Provide the (x, y) coordinate of the cell's center where the given text is located.  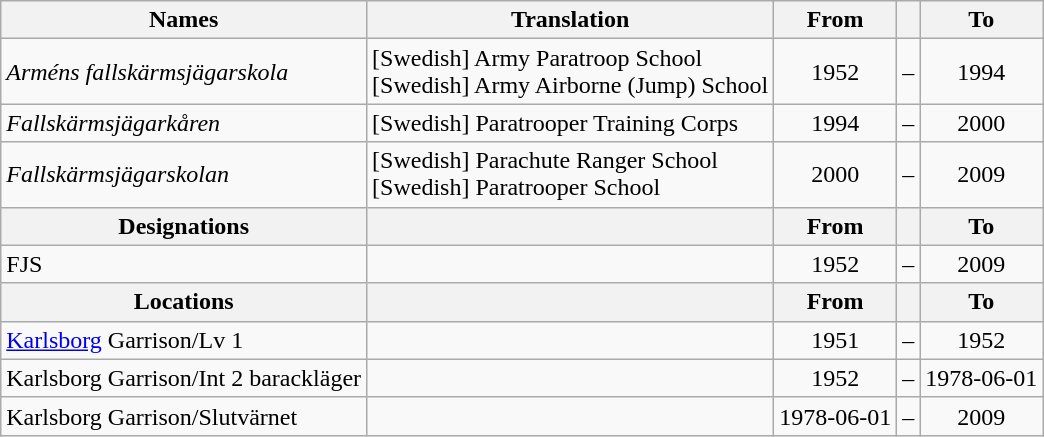
Translation (570, 20)
Karlsborg Garrison/Int 2 barackläger (184, 378)
[Swedish] Paratrooper Training Corps (570, 123)
Fallskärmsjägarkåren (184, 123)
Names (184, 20)
FJS (184, 264)
[Swedish] Army Paratroop School[Swedish] Army Airborne (Jump) School (570, 72)
Designations (184, 226)
Karlsborg Garrison/Lv 1 (184, 340)
Fallskärmsjägarskolan (184, 174)
Arméns fallskärmsjägarskola (184, 72)
1951 (836, 340)
Karlsborg Garrison/Slutvärnet (184, 416)
[Swedish] Parachute Ranger School[Swedish] Paratrooper School (570, 174)
Locations (184, 302)
